Scan for the cell matching the given text and deliver its [X, Y] coordinate at center. 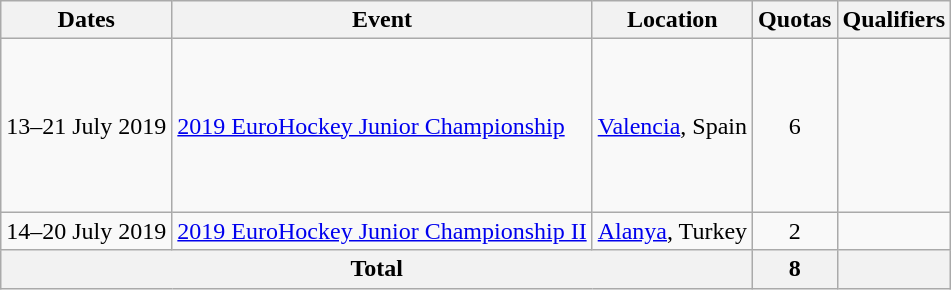
14–20 July 2019 [86, 231]
13–21 July 2019 [86, 126]
8 [795, 269]
Dates [86, 20]
Quotas [795, 20]
2019 EuroHockey Junior Championship [382, 126]
Qualifiers [894, 20]
Event [382, 20]
Total [377, 269]
6 [795, 126]
Alanya, Turkey [672, 231]
Location [672, 20]
2 [795, 231]
Valencia, Spain [672, 126]
2019 EuroHockey Junior Championship II [382, 231]
